From the cell containing the given text, extract its center point as (X, Y) coordinate. 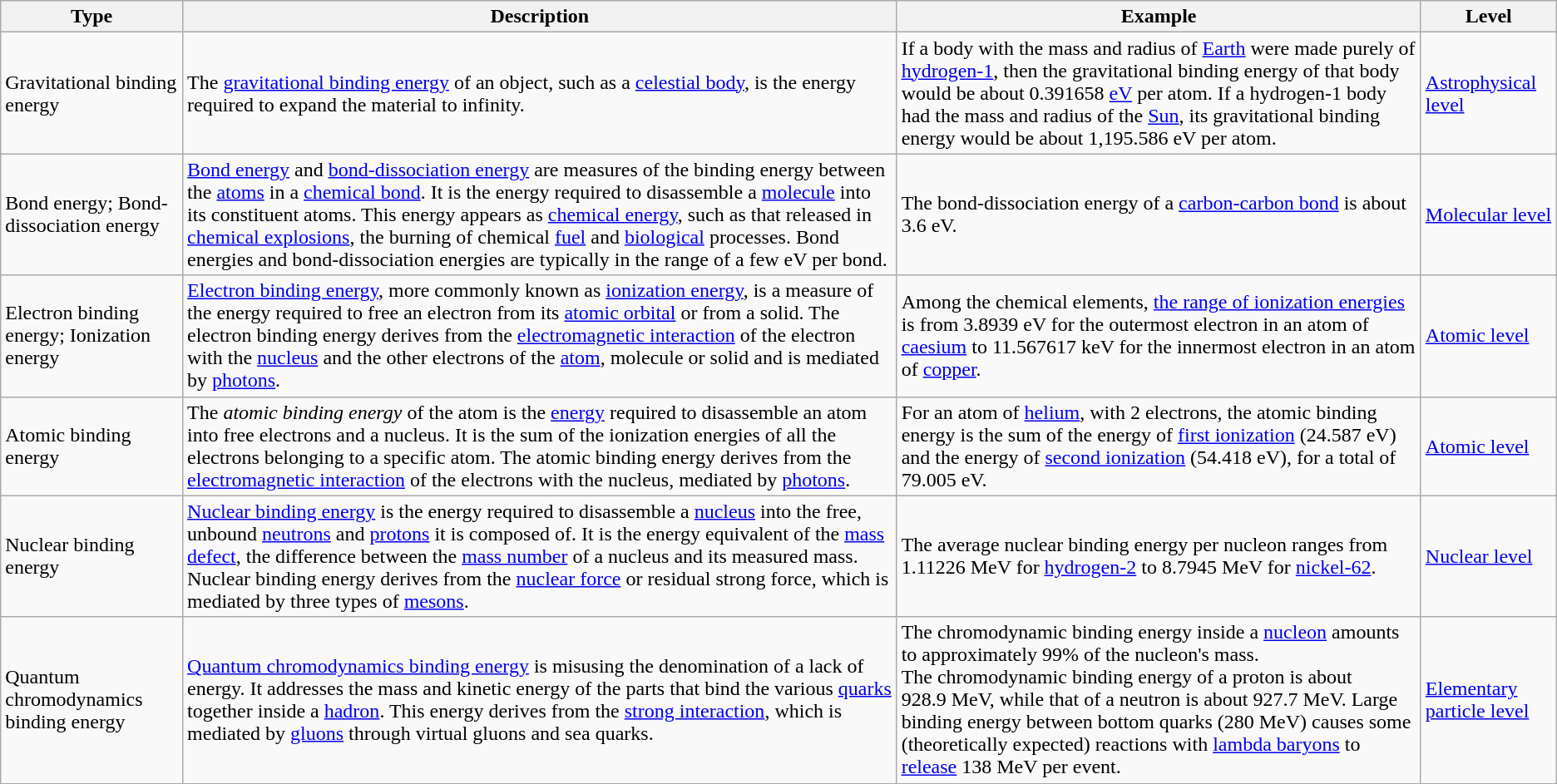
Type (91, 17)
Molecular level (1489, 214)
Description (541, 17)
Atomic binding energy (91, 446)
The bond-dissociation energy of a carbon-carbon bond is about 3.6 eV. (1159, 214)
Nuclear binding energy (91, 556)
Gravitational binding energy (91, 93)
Astrophysical level (1489, 93)
Electron binding energy; Ionization energy (91, 336)
Bond energy; Bond-dissociation energy (91, 214)
Example (1159, 17)
Quantum chromodynamics binding energy (91, 700)
The average nuclear binding energy per nucleon ranges from 1.11226 MeV for hydrogen-2 to 8.7945 MeV for nickel-62. (1159, 556)
Elementary particle level (1489, 700)
Level (1489, 17)
The gravitational binding energy of an object, such as a celestial body, is the energy required to expand the material to infinity. (541, 93)
Nuclear level (1489, 556)
